For the text-containing cell, return its midpoint in [x, y] coordinate format. 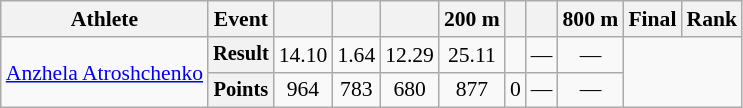
Result [241, 55]
14.10 [304, 55]
25.11 [472, 55]
Rank [712, 19]
Athlete [104, 19]
877 [472, 90]
1.64 [356, 55]
12.29 [410, 55]
Anzhela Atroshchenko [104, 72]
Points [241, 90]
964 [304, 90]
0 [516, 90]
200 m [472, 19]
800 m [590, 19]
Final [652, 19]
680 [410, 90]
783 [356, 90]
Event [241, 19]
